Find where the given text appears and provide that cell's center as [X, Y] coordinate. 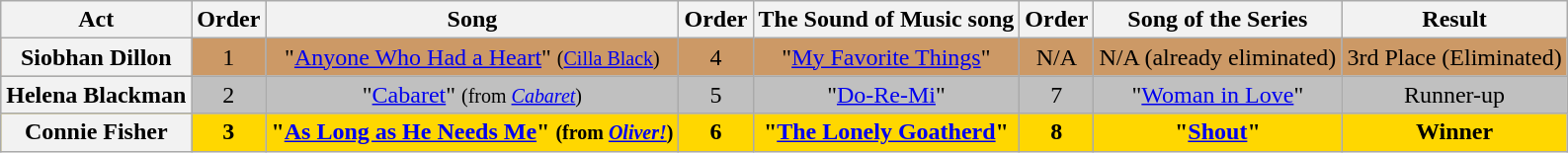
Siobhan Dillon [97, 57]
5 [715, 95]
N/A (already eliminated) [1217, 57]
Runner-up [1454, 95]
Act [97, 20]
Result [1454, 20]
3rd Place (Eliminated) [1454, 57]
3 [229, 132]
"Woman in Love" [1217, 95]
1 [229, 57]
"The Lonely Goatherd" [886, 132]
Helena Blackman [97, 95]
2 [229, 95]
N/A [1057, 57]
"Anyone Who Had a Heart" (Cilla Black) [472, 57]
Song [472, 20]
"Cabaret" (from Cabaret) [472, 95]
6 [715, 132]
"As Long as He Needs Me" (from Oliver!) [472, 132]
4 [715, 57]
Song of the Series [1217, 20]
7 [1057, 95]
The Sound of Music song [886, 20]
"Do-Re-Mi" [886, 95]
Connie Fisher [97, 132]
8 [1057, 132]
Winner [1454, 132]
"Shout" [1217, 132]
"My Favorite Things" [886, 57]
